Pinpoint the cell where the given text exists, returning its (x, y) midpoint coordinate. 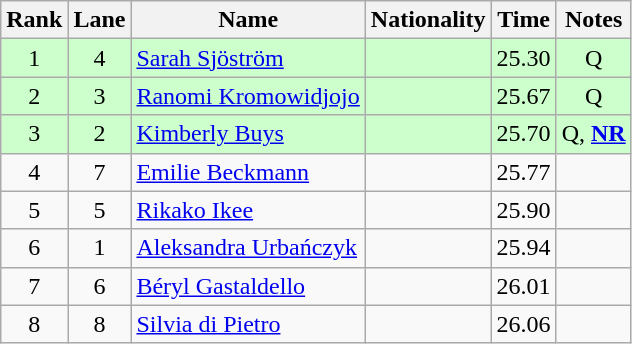
Name (248, 20)
25.94 (524, 248)
Notes (594, 20)
Béryl Gastaldello (248, 286)
Rikako Ikee (248, 210)
Lane (100, 20)
25.77 (524, 172)
Rank (34, 20)
25.30 (524, 58)
26.06 (524, 324)
25.90 (524, 210)
Aleksandra Urbańczyk (248, 248)
Ranomi Kromowidjojo (248, 96)
26.01 (524, 286)
Time (524, 20)
Silvia di Pietro (248, 324)
Emilie Beckmann (248, 172)
25.67 (524, 96)
25.70 (524, 134)
Nationality (428, 20)
Kimberly Buys (248, 134)
Sarah Sjöström (248, 58)
Q, NR (594, 134)
